Search for the cell housing the specified text and yield its [X, Y] center coordinate. 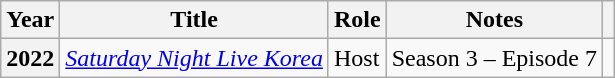
2022 [30, 58]
Title [194, 20]
Saturday Night Live Korea [194, 58]
Host [357, 58]
Role [357, 20]
Year [30, 20]
Season 3 – Episode 7 [494, 58]
Notes [494, 20]
